From the cell containing the given text, extract its center point as (x, y) coordinate. 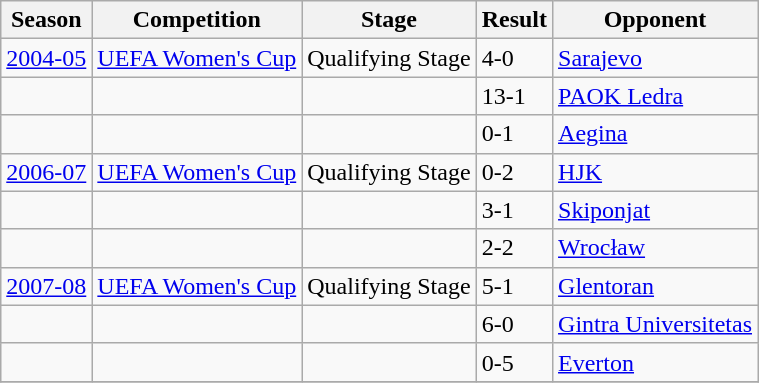
Competition (197, 20)
0-5 (514, 362)
0-1 (514, 134)
3-1 (514, 210)
Aegina (656, 134)
Gintra Universitetas (656, 324)
Glentoran (656, 286)
Wrocław (656, 248)
Result (514, 20)
2004-05 (46, 58)
13-1 (514, 96)
5-1 (514, 286)
Stage (389, 20)
PAOK Ledra (656, 96)
0-2 (514, 172)
Skiponjat (656, 210)
2-2 (514, 248)
6-0 (514, 324)
Everton (656, 362)
2007-08 (46, 286)
4-0 (514, 58)
Sarajevo (656, 58)
HJK (656, 172)
Opponent (656, 20)
2006-07 (46, 172)
Season (46, 20)
